Output the [x, y] coordinate of the center of the cell containing the given text.  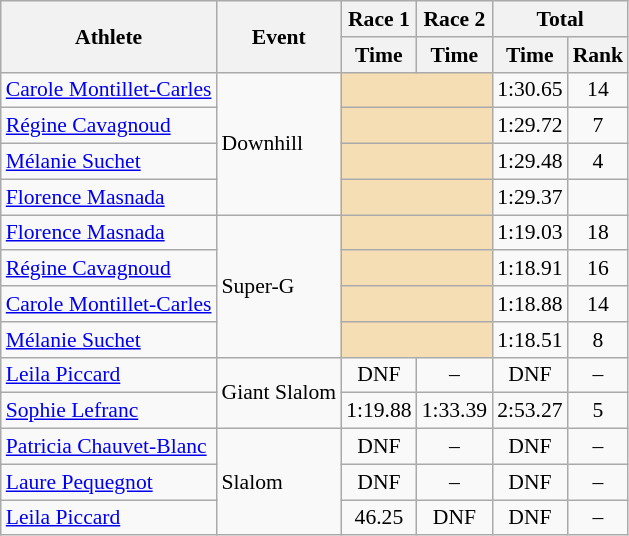
1:18.91 [530, 269]
Slalom [278, 482]
1:29.48 [530, 162]
Race 1 [378, 19]
18 [598, 233]
4 [598, 162]
1:29.37 [530, 197]
Event [278, 36]
Patricia Chauvet-Blanc [109, 447]
5 [598, 411]
1:30.65 [530, 90]
Rank [598, 55]
1:18.88 [530, 304]
1:19.88 [378, 411]
Laure Pequegnot [109, 482]
1:18.51 [530, 340]
Total [560, 19]
16 [598, 269]
Giant Slalom [278, 392]
1:19.03 [530, 233]
Sophie Lefranc [109, 411]
Athlete [109, 36]
Race 2 [454, 19]
46.25 [378, 518]
8 [598, 340]
1:33.39 [454, 411]
1:29.72 [530, 126]
Super-G [278, 286]
2:53.27 [530, 411]
Downhill [278, 143]
7 [598, 126]
